Provide the [X, Y] coordinate of the cell's center where the given text is located.  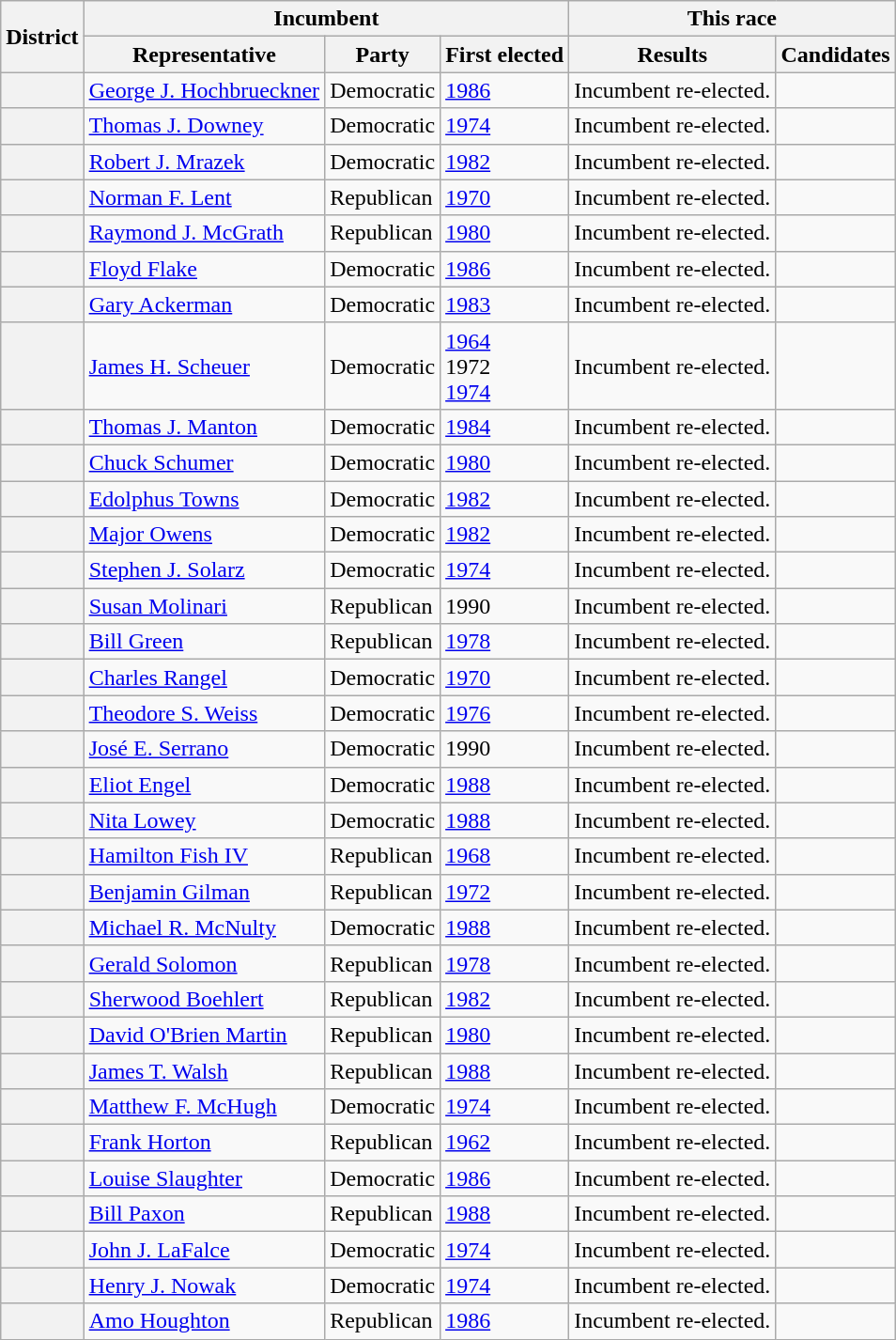
Bill Paxon [205, 1214]
Results [672, 55]
Henry J. Nowak [205, 1285]
Incumbent [327, 19]
1972 [505, 892]
Bill Green [205, 642]
Norman F. Lent [205, 197]
Representative [205, 55]
Gerald Solomon [205, 963]
Benjamin Gilman [205, 892]
Stephen J. Solarz [205, 570]
Thomas J. Downey [205, 126]
First elected [505, 55]
José E. Serrano [205, 749]
James T. Walsh [205, 1070]
James H. Scheuer [205, 366]
Frank Horton [205, 1143]
Raymond J. McGrath [205, 233]
Party [383, 55]
Michael R. McNulty [205, 927]
Candidates [836, 55]
Chuck Schumer [205, 462]
Charles Rangel [205, 678]
This race [733, 19]
Gary Ackerman [205, 304]
Eliot Engel [205, 785]
Sherwood Boehlert [205, 999]
Floyd Flake [205, 269]
Susan Molinari [205, 606]
19641972 1974 [505, 366]
Theodore S. Weiss [205, 713]
Robert J. Mrazek [205, 162]
Amo Houghton [205, 1321]
George J. Hochbrueckner [205, 90]
Nita Lowey [205, 820]
Thomas J. Manton [205, 427]
1984 [505, 427]
John J. LaFalce [205, 1250]
David O'Brien Martin [205, 1035]
District [42, 37]
Matthew F. McHugh [205, 1107]
Edolphus Towns [205, 499]
1976 [505, 713]
Major Owens [205, 535]
Louise Slaughter [205, 1178]
1983 [505, 304]
1968 [505, 856]
1962 [505, 1143]
Hamilton Fish IV [205, 856]
